Identify which cell holds the provided text, then report its (X, Y) central coordinate. 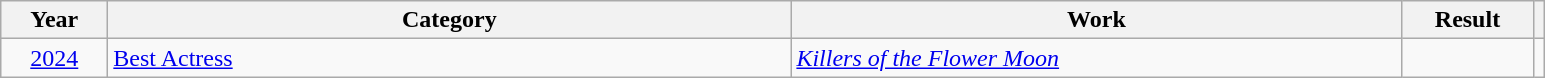
Year (54, 20)
2024 (54, 58)
Work (1096, 20)
Killers of the Flower Moon (1096, 58)
Result (1468, 20)
Category (450, 20)
Best Actress (450, 58)
